Determine the (X, Y) coordinate at the center of the cell enclosing the given text.  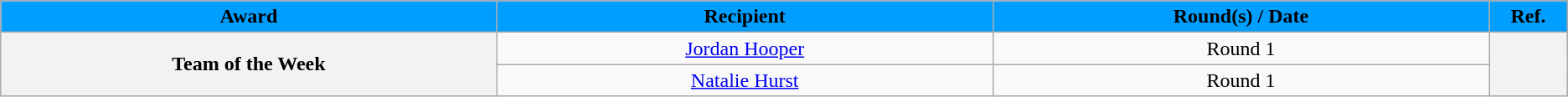
Team of the Week (249, 64)
Award (249, 17)
Ref. (1529, 17)
Jordan Hooper (745, 48)
Recipient (745, 17)
Natalie Hurst (745, 80)
Round(s) / Date (1240, 17)
